Locate the cell with the specified text and output its [x, y] center coordinate. 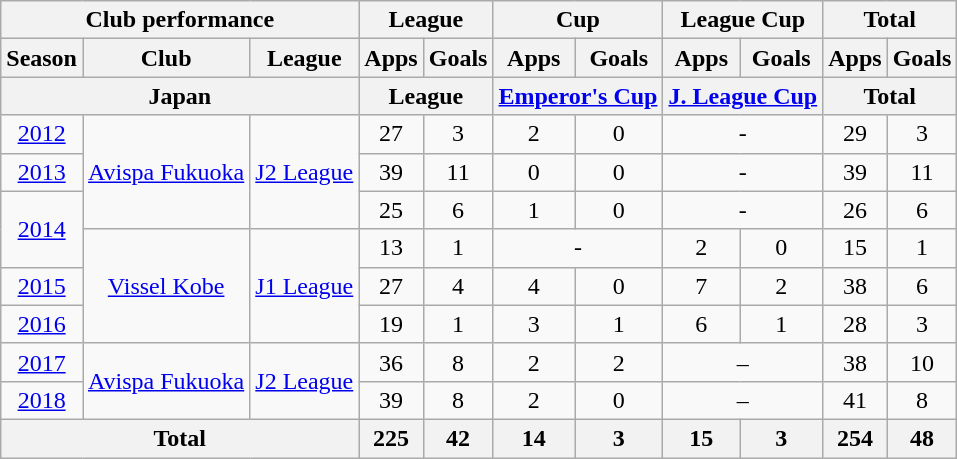
2012 [42, 134]
2015 [42, 286]
League Cup [743, 20]
19 [391, 324]
29 [855, 134]
48 [922, 438]
Vissel Kobe [166, 286]
J. League Cup [743, 96]
J1 League [304, 286]
7 [702, 286]
2016 [42, 324]
Japan [180, 96]
26 [855, 210]
225 [391, 438]
254 [855, 438]
2013 [42, 172]
Season [42, 58]
42 [458, 438]
Club performance [180, 20]
25 [391, 210]
36 [391, 362]
Cup [578, 20]
41 [855, 400]
2014 [42, 229]
10 [922, 362]
28 [855, 324]
Club [166, 58]
2017 [42, 362]
14 [534, 438]
13 [391, 248]
Emperor's Cup [578, 96]
2018 [42, 400]
